Return the [x, y] coordinate for the center point of the cell that contains the specified text.  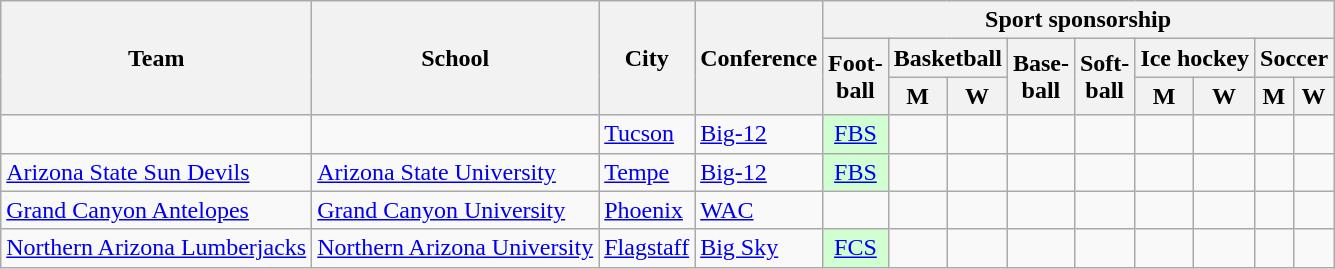
Grand Canyon University [456, 210]
Big Sky [759, 248]
Basketball [948, 58]
Soft-ball [1104, 77]
Grand Canyon Antelopes [156, 210]
Arizona State Sun Devils [156, 172]
School [456, 58]
FCS [856, 248]
Sport sponsorship [1078, 20]
Conference [759, 58]
Soccer [1294, 58]
Arizona State University [456, 172]
Base-ball [1040, 77]
Tucson [647, 134]
WAC [759, 210]
City [647, 58]
Flagstaff [647, 248]
Tempe [647, 172]
Team [156, 58]
Phoenix [647, 210]
Northern Arizona University [456, 248]
Foot-ball [856, 77]
Northern Arizona Lumberjacks [156, 248]
Ice hockey [1195, 58]
